For the text-containing cell, return its midpoint in (x, y) coordinate format. 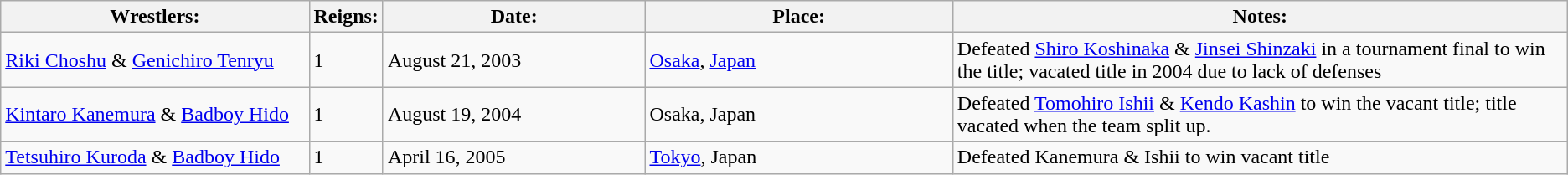
Place: (799, 17)
Defeated Kanemura & Ishii to win vacant title (1260, 157)
Notes: (1260, 17)
Defeated Tomohiro Ishii & Kendo Kashin to win the vacant title; title vacated when the team split up. (1260, 114)
Defeated Shiro Koshinaka & Jinsei Shinzaki in a tournament final to win the title; vacated title in 2004 due to lack of defenses (1260, 60)
August 21, 2003 (514, 60)
August 19, 2004 (514, 114)
April 16, 2005 (514, 157)
Wrestlers: (155, 17)
Date: (514, 17)
Tokyo, Japan (799, 157)
Tetsuhiro Kuroda & Badboy Hido (155, 157)
Reigns: (346, 17)
Kintaro Kanemura & Badboy Hido (155, 114)
Riki Choshu & Genichiro Tenryu (155, 60)
